Scan for the cell matching the given text and deliver its [x, y] coordinate at center. 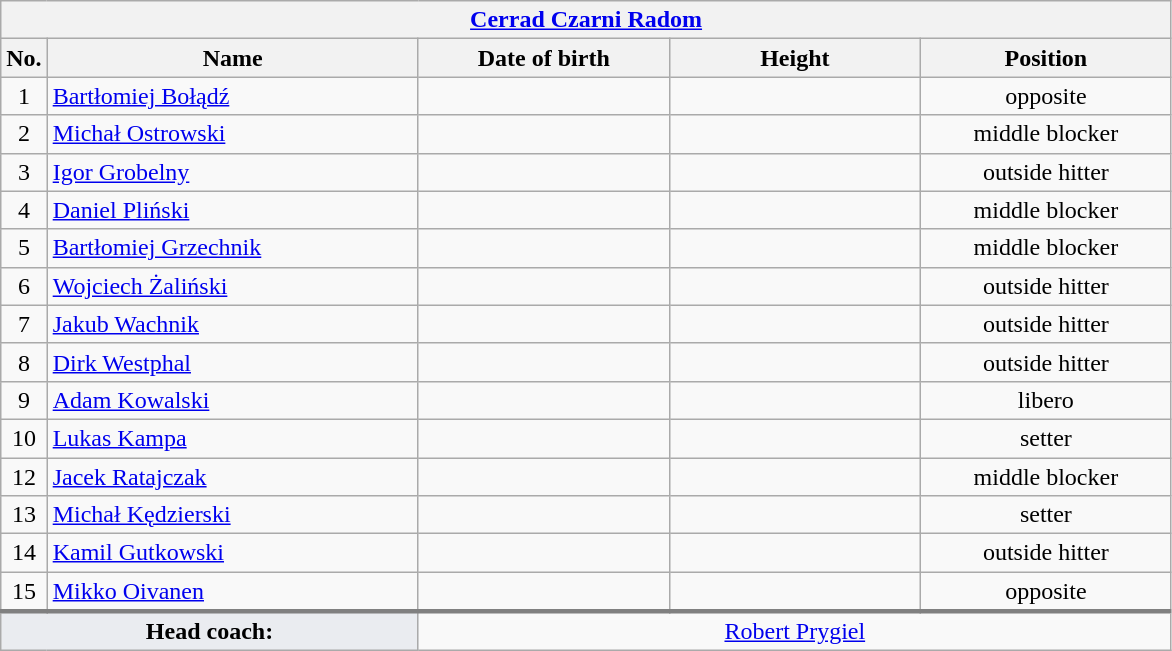
7 [24, 324]
9 [24, 400]
10 [24, 438]
Bartłomiej Grzechnik [232, 248]
Position [1046, 58]
15 [24, 592]
Name [232, 58]
Jacek Ratajczak [232, 477]
libero [1046, 400]
Bartłomiej Bołądź [232, 96]
5 [24, 248]
No. [24, 58]
8 [24, 362]
3 [24, 172]
6 [24, 286]
Michał Kędzierski [232, 515]
Lukas Kampa [232, 438]
Kamil Gutkowski [232, 553]
2 [24, 134]
13 [24, 515]
Igor Grobelny [232, 172]
Robert Prygiel [794, 631]
Adam Kowalski [232, 400]
Mikko Oivanen [232, 592]
Daniel Pliński [232, 210]
14 [24, 553]
Head coach: [210, 631]
Date of birth [544, 58]
12 [24, 477]
Wojciech Żaliński [232, 286]
1 [24, 96]
Height [794, 58]
Cerrad Czarni Radom [586, 20]
Dirk Westphal [232, 362]
Michał Ostrowski [232, 134]
4 [24, 210]
Jakub Wachnik [232, 324]
